Locate the cell with the specified text and output its [x, y] center coordinate. 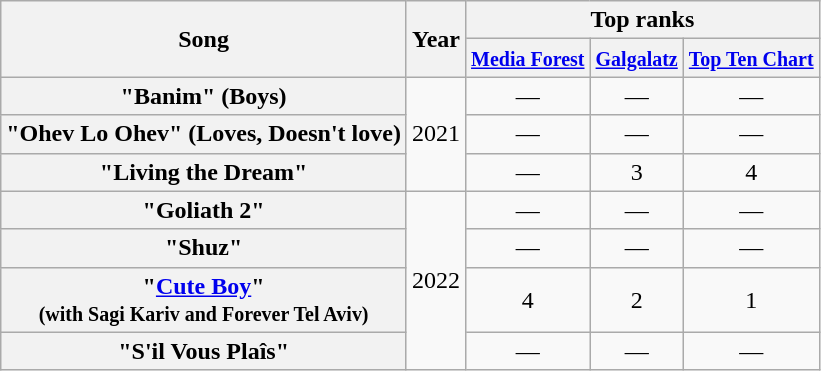
"Banim" (Boys) [204, 96]
"S'il Vous Plaîs" [204, 351]
Song [204, 39]
"Goliath 2" [204, 210]
"Living the Dream" [204, 172]
Year [436, 39]
Galgalatz [636, 58]
"Cute Boy"(with Sagi Kariv and Forever Tel Aviv) [204, 300]
2021 [436, 134]
"Shuz" [204, 248]
3 [636, 172]
2022 [436, 280]
1 [751, 300]
Media Forest [528, 58]
Top Ten Chart [751, 58]
"Ohev Lo Ohev" (Loves, Doesn't love) [204, 134]
Top ranks [643, 20]
2 [636, 300]
